Provide the [x, y] coordinate of the cell's center where the given text is located.  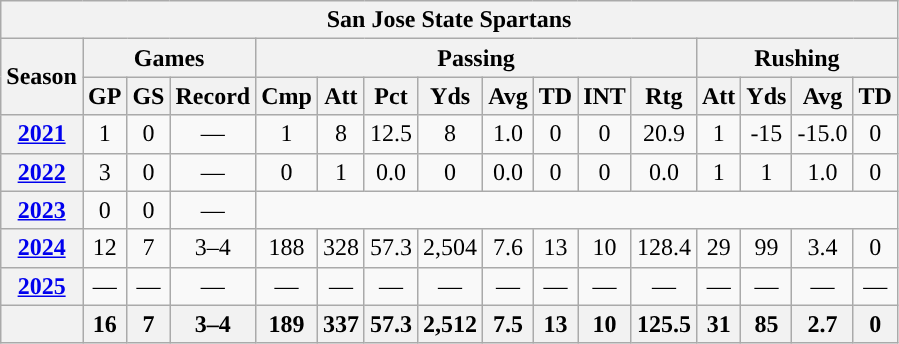
99 [766, 248]
Record [213, 96]
3.4 [822, 248]
INT [605, 96]
189 [287, 324]
128.4 [664, 248]
328 [340, 248]
12.5 [390, 134]
Pct [390, 96]
125.5 [664, 324]
San Jose State Spartans [450, 20]
GS [148, 96]
Rtg [664, 96]
12 [104, 248]
2023 [42, 210]
7.5 [508, 324]
2.7 [822, 324]
2025 [42, 286]
3 [104, 172]
2021 [42, 134]
Passing [476, 58]
188 [287, 248]
Cmp [287, 96]
337 [340, 324]
2,512 [450, 324]
2024 [42, 248]
85 [766, 324]
20.9 [664, 134]
7.6 [508, 248]
-15 [766, 134]
31 [718, 324]
2022 [42, 172]
-15.0 [822, 134]
2,504 [450, 248]
Season [42, 77]
29 [718, 248]
Games [168, 58]
Rushing [796, 58]
16 [104, 324]
GP [104, 96]
